From the cell containing the given text, extract its center point as (X, Y) coordinate. 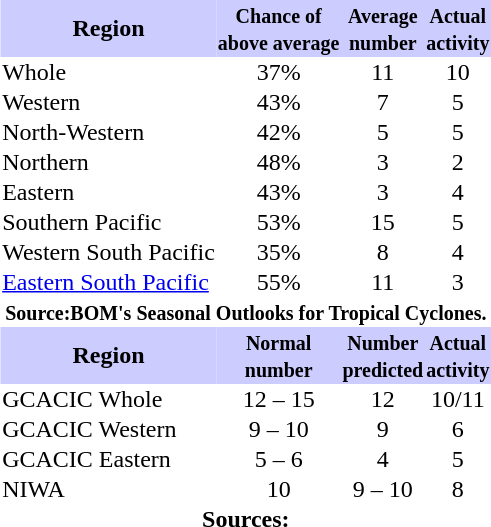
Numberpredicted (383, 356)
9 (383, 429)
7 (383, 102)
15 (383, 222)
NIWA (109, 489)
42% (278, 132)
53% (278, 222)
55% (278, 282)
12 – 15 (278, 399)
Whole (109, 72)
Chance ofabove average (278, 28)
Source:BOM's Seasonal Outlooks for Tropical Cyclones. (246, 312)
Eastern (109, 192)
Normalnumber (278, 356)
35% (278, 252)
Averagenumber (383, 28)
Western South Pacific (109, 252)
GCACIC Eastern (109, 459)
GCACIC Whole (109, 399)
Western (109, 102)
10/11 (458, 399)
Southern Pacific (109, 222)
Eastern South Pacific (109, 282)
48% (278, 162)
6 (458, 429)
37% (278, 72)
North-Western (109, 132)
12 (383, 399)
GCACIC Western (109, 429)
Northern (109, 162)
5 – 6 (278, 459)
2 (458, 162)
